Provide the (X, Y) coordinate of the cell's center where the given text is located.  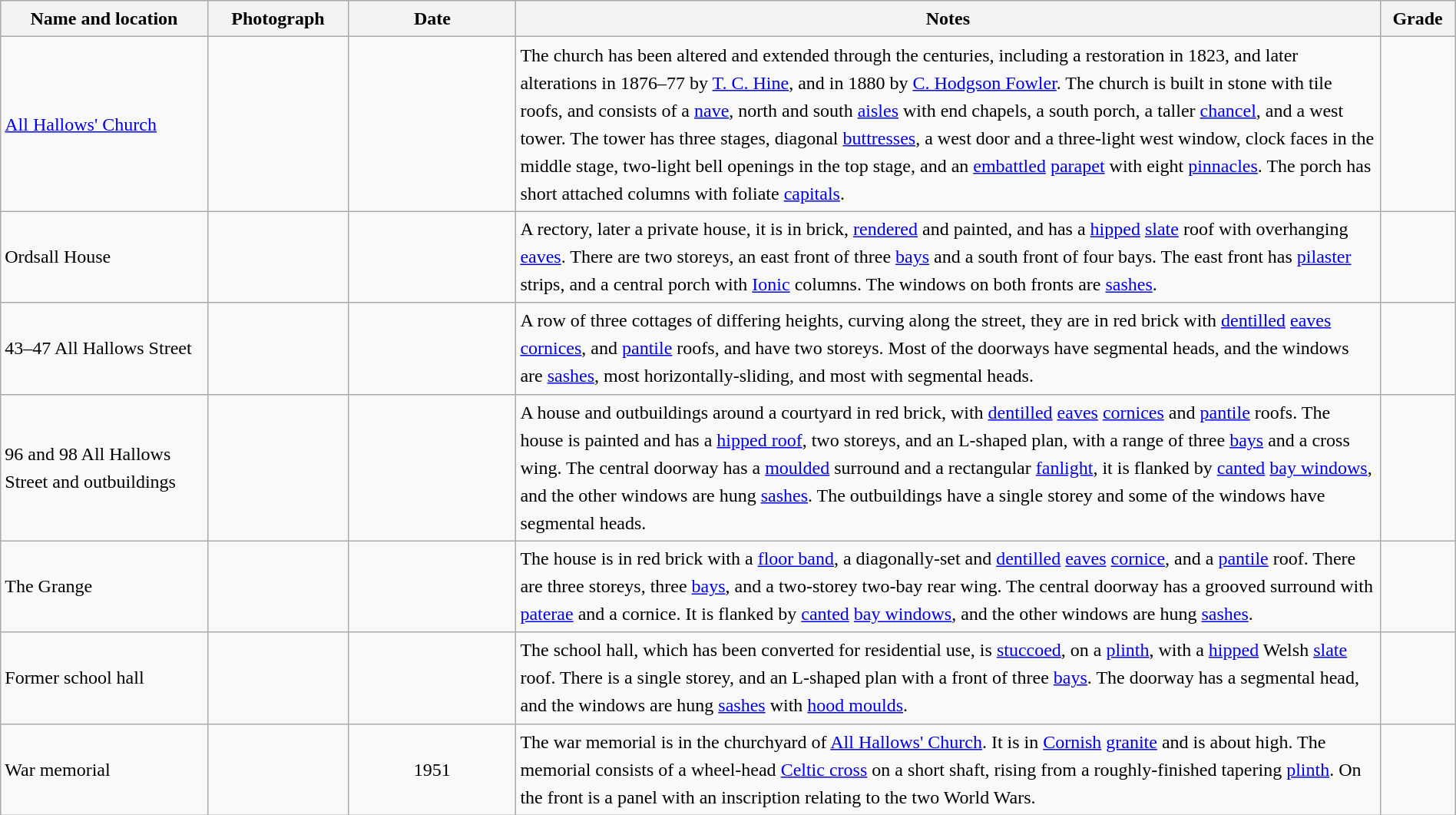
All Hallows' Church (104, 124)
The Grange (104, 587)
Grade (1418, 18)
Photograph (278, 18)
Former school hall (104, 678)
Date (432, 18)
Name and location (104, 18)
43–47 All Hallows Street (104, 349)
War memorial (104, 770)
Notes (948, 18)
1951 (432, 770)
96 and 98 All Hallows Street and outbuildings (104, 467)
Ordsall House (104, 257)
